Find where the given text appears and provide that cell's center as (x, y) coordinate. 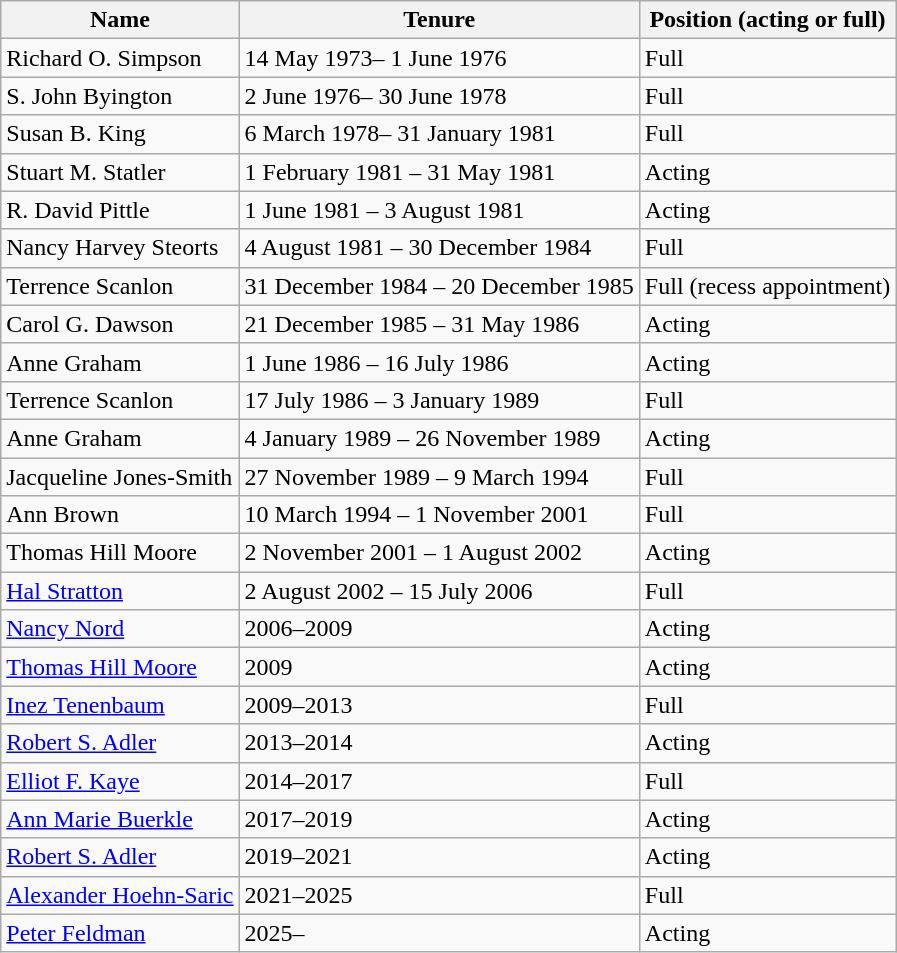
R. David Pittle (120, 210)
Jacqueline Jones-Smith (120, 477)
1 February 1981 – 31 May 1981 (439, 172)
Carol G. Dawson (120, 324)
Ann Marie Buerkle (120, 819)
17 July 1986 – 3 January 1989 (439, 400)
Ann Brown (120, 515)
Nancy Nord (120, 629)
Susan B. King (120, 134)
2021–2025 (439, 895)
2017–2019 (439, 819)
2019–2021 (439, 857)
Hal Stratton (120, 591)
14 May 1973– 1 June 1976 (439, 58)
Elliot F. Kaye (120, 781)
6 March 1978– 31 January 1981 (439, 134)
27 November 1989 – 9 March 1994 (439, 477)
2 November 2001 – 1 August 2002 (439, 553)
Stuart M. Statler (120, 172)
2009 (439, 667)
Name (120, 20)
Nancy Harvey Steorts (120, 248)
Alexander Hoehn-Saric (120, 895)
10 March 1994 – 1 November 2001 (439, 515)
2014–2017 (439, 781)
1 June 1981 – 3 August 1981 (439, 210)
2009–2013 (439, 705)
4 January 1989 – 26 November 1989 (439, 438)
Richard O. Simpson (120, 58)
2 June 1976– 30 June 1978 (439, 96)
Inez Tenenbaum (120, 705)
2006–2009 (439, 629)
Full (recess appointment) (767, 286)
2 August 2002 – 15 July 2006 (439, 591)
Position (acting or full) (767, 20)
31 December 1984 – 20 December 1985 (439, 286)
4 August 1981 – 30 December 1984 (439, 248)
2013–2014 (439, 743)
2025– (439, 933)
S. John Byington (120, 96)
1 June 1986 – 16 July 1986 (439, 362)
Peter Feldman (120, 933)
21 December 1985 – 31 May 1986 (439, 324)
Tenure (439, 20)
